For the text-containing cell, return its midpoint in (X, Y) coordinate format. 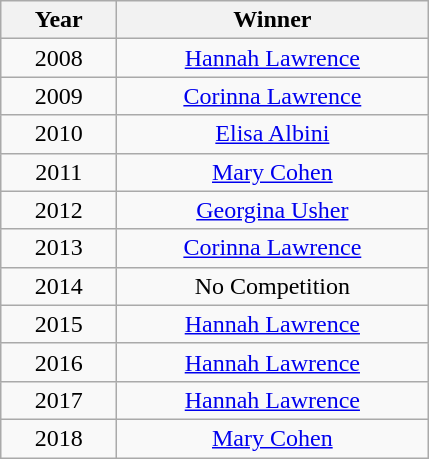
2014 (59, 286)
Winner (272, 20)
2011 (59, 172)
2017 (59, 400)
Elisa Albini (272, 134)
Georgina Usher (272, 210)
2012 (59, 210)
No Competition (272, 286)
2009 (59, 96)
2013 (59, 248)
2010 (59, 134)
2016 (59, 362)
Year (59, 20)
2008 (59, 58)
2018 (59, 438)
2015 (59, 324)
